Extract the (x, y) coordinate from the center of the cell holding the provided text.  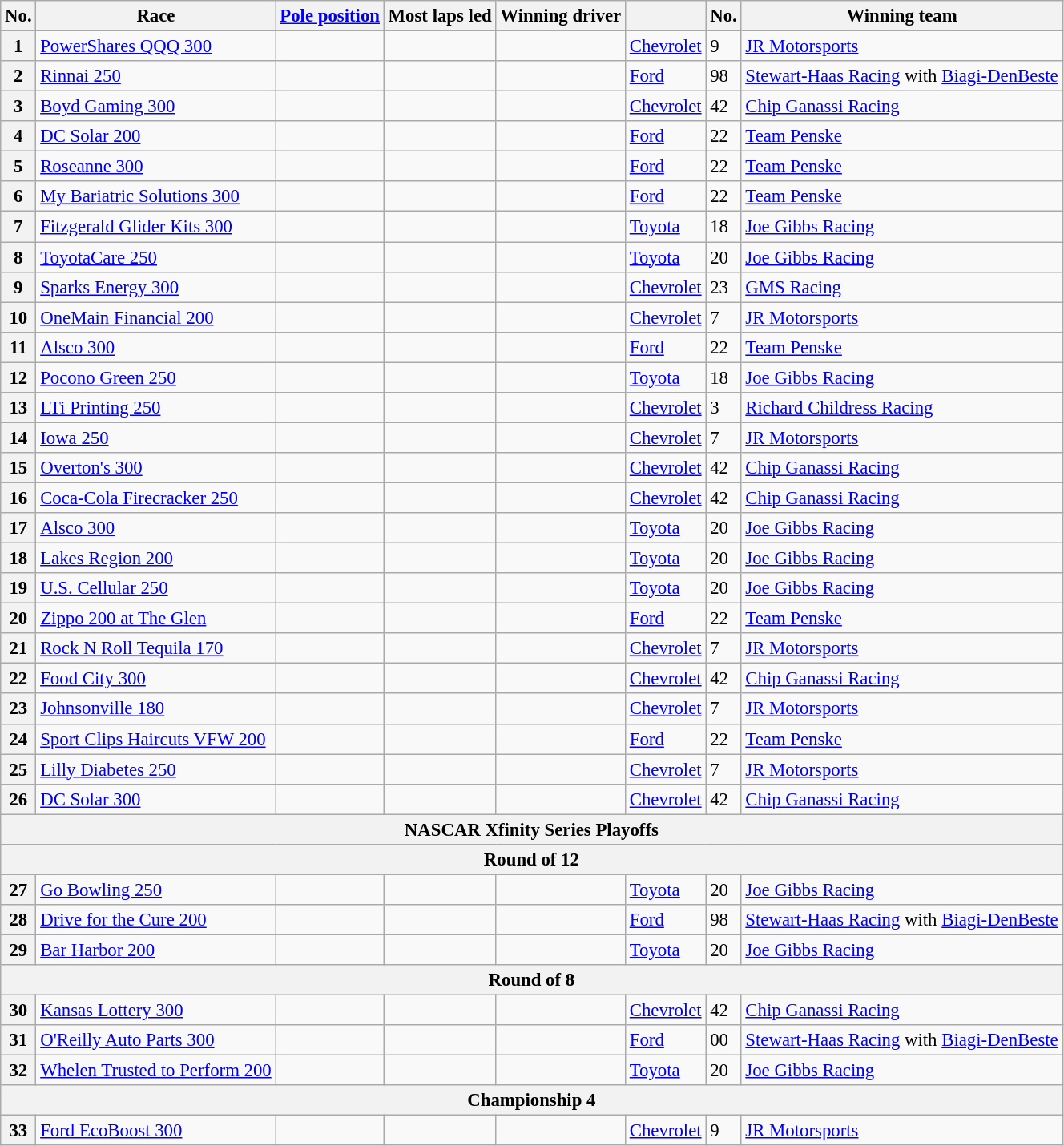
OneMain Financial 200 (155, 317)
U.S. Cellular 250 (155, 588)
Race (155, 16)
LTi Printing 250 (155, 408)
Pole position (330, 16)
15 (18, 468)
Bar Harbor 200 (155, 950)
24 (18, 739)
Go Bowling 250 (155, 890)
5 (18, 167)
13 (18, 408)
Kansas Lottery 300 (155, 1011)
DC Solar 200 (155, 136)
11 (18, 347)
17 (18, 528)
ToyotaCare 250 (155, 257)
Round of 8 (532, 980)
Fitzgerald Glider Kits 300 (155, 227)
O'Reilly Auto Parts 300 (155, 1040)
8 (18, 257)
Lakes Region 200 (155, 559)
Lilly Diabetes 250 (155, 769)
29 (18, 950)
Round of 12 (532, 860)
Johnsonville 180 (155, 709)
Sparks Energy 300 (155, 287)
Sport Clips Haircuts VFW 200 (155, 739)
14 (18, 438)
Iowa 250 (155, 438)
31 (18, 1040)
Boyd Gaming 300 (155, 107)
30 (18, 1011)
Coca-Cola Firecracker 250 (155, 498)
Winning driver (561, 16)
27 (18, 890)
Ford EcoBoost 300 (155, 1131)
4 (18, 136)
Most laps led (440, 16)
Rock N Roll Tequila 170 (155, 648)
33 (18, 1131)
NASCAR Xfinity Series Playoffs (532, 829)
26 (18, 799)
Food City 300 (155, 679)
GMS Racing (902, 287)
Overton's 300 (155, 468)
Roseanne 300 (155, 167)
6 (18, 196)
21 (18, 648)
12 (18, 377)
Pocono Green 250 (155, 377)
1 (18, 46)
Rinnai 250 (155, 76)
25 (18, 769)
00 (723, 1040)
10 (18, 317)
19 (18, 588)
Winning team (902, 16)
My Bariatric Solutions 300 (155, 196)
Drive for the Cure 200 (155, 920)
32 (18, 1071)
Championship 4 (532, 1100)
DC Solar 300 (155, 799)
Whelen Trusted to Perform 200 (155, 1071)
PowerShares QQQ 300 (155, 46)
28 (18, 920)
2 (18, 76)
Richard Childress Racing (902, 408)
Zippo 200 at The Glen (155, 619)
16 (18, 498)
